Output the (X, Y) coordinate of the center of the cell containing the given text.  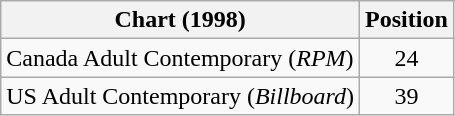
Canada Adult Contemporary (RPM) (180, 58)
39 (407, 96)
US Adult Contemporary (Billboard) (180, 96)
Position (407, 20)
Chart (1998) (180, 20)
24 (407, 58)
